Pinpoint the cell where the given text exists, returning its (X, Y) midpoint coordinate. 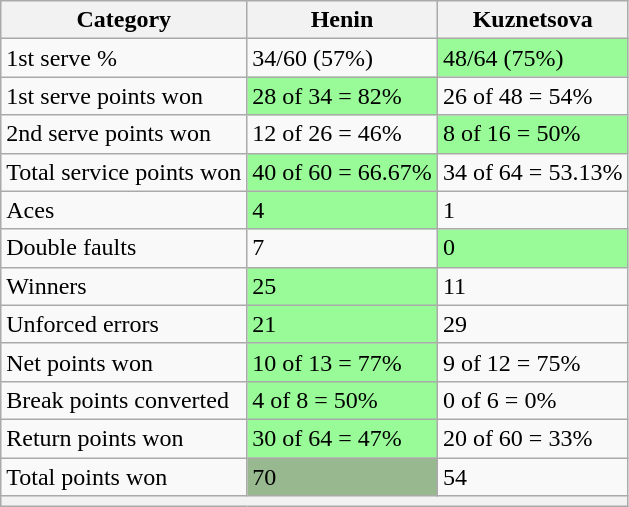
48/64 (75%) (532, 58)
4 (342, 210)
Total points won (124, 477)
34/60 (57%) (342, 58)
12 of 26 = 46% (342, 134)
7 (342, 248)
9 of 12 = 75% (532, 362)
2nd serve points won (124, 134)
28 of 34 = 82% (342, 96)
4 of 8 = 50% (342, 400)
10 of 13 = 77% (342, 362)
70 (342, 477)
21 (342, 324)
Aces (124, 210)
26 of 48 = 54% (532, 96)
Return points won (124, 438)
40 of 60 = 66.67% (342, 172)
11 (532, 286)
Double faults (124, 248)
34 of 64 = 53.13% (532, 172)
Break points converted (124, 400)
Unforced errors (124, 324)
Total service points won (124, 172)
30 of 64 = 47% (342, 438)
54 (532, 477)
1 (532, 210)
Winners (124, 286)
20 of 60 = 33% (532, 438)
0 (532, 248)
Category (124, 20)
1st serve % (124, 58)
Net points won (124, 362)
Kuznetsova (532, 20)
1st serve points won (124, 96)
29 (532, 324)
8 of 16 = 50% (532, 134)
Henin (342, 20)
0 of 6 = 0% (532, 400)
25 (342, 286)
